For the text-containing cell, return its midpoint in [X, Y] coordinate format. 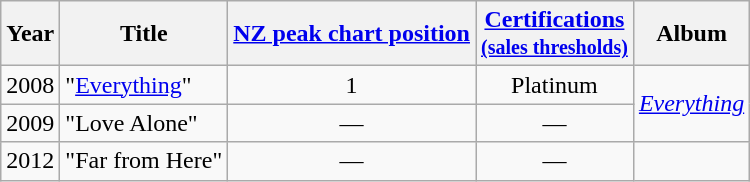
Platinum [555, 85]
Album [691, 34]
2009 [30, 123]
2012 [30, 161]
Everything [691, 104]
1 [352, 85]
Year [30, 34]
Title [144, 34]
2008 [30, 85]
"Everything" [144, 85]
"Far from Here" [144, 161]
NZ peak chart position [352, 34]
Certifications(sales thresholds) [555, 34]
"Love Alone" [144, 123]
